Capture the cell that displays the provided text and extract its (x, y) central coordinate. 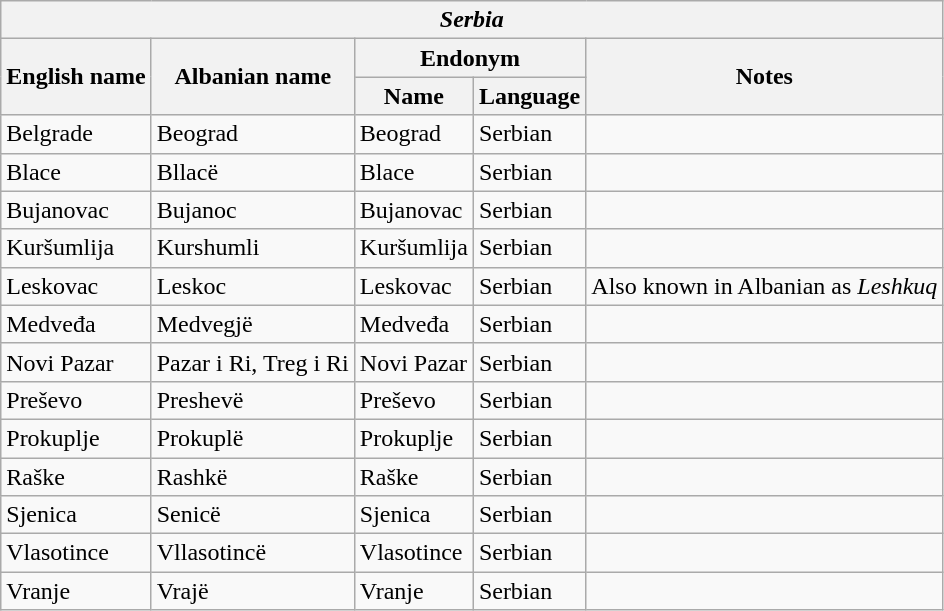
Rashkë (252, 477)
Notes (764, 77)
English name (76, 77)
Senicë (252, 515)
Vllasotincë (252, 553)
Medvegjë (252, 324)
Bujanoc (252, 210)
Pazar i Ri, Treg i Ri (252, 362)
Albanian name (252, 77)
Leskoc (252, 286)
Serbia (472, 20)
Belgrade (76, 134)
Endonym (470, 58)
Language (529, 96)
Prokuplë (252, 438)
Vrajë (252, 591)
Bllacë (252, 172)
Preshevë (252, 400)
Name (414, 96)
Kurshumli (252, 248)
Also known in Albanian as Leshkuq (764, 286)
